Locate the cell with the specified text and output its (X, Y) center coordinate. 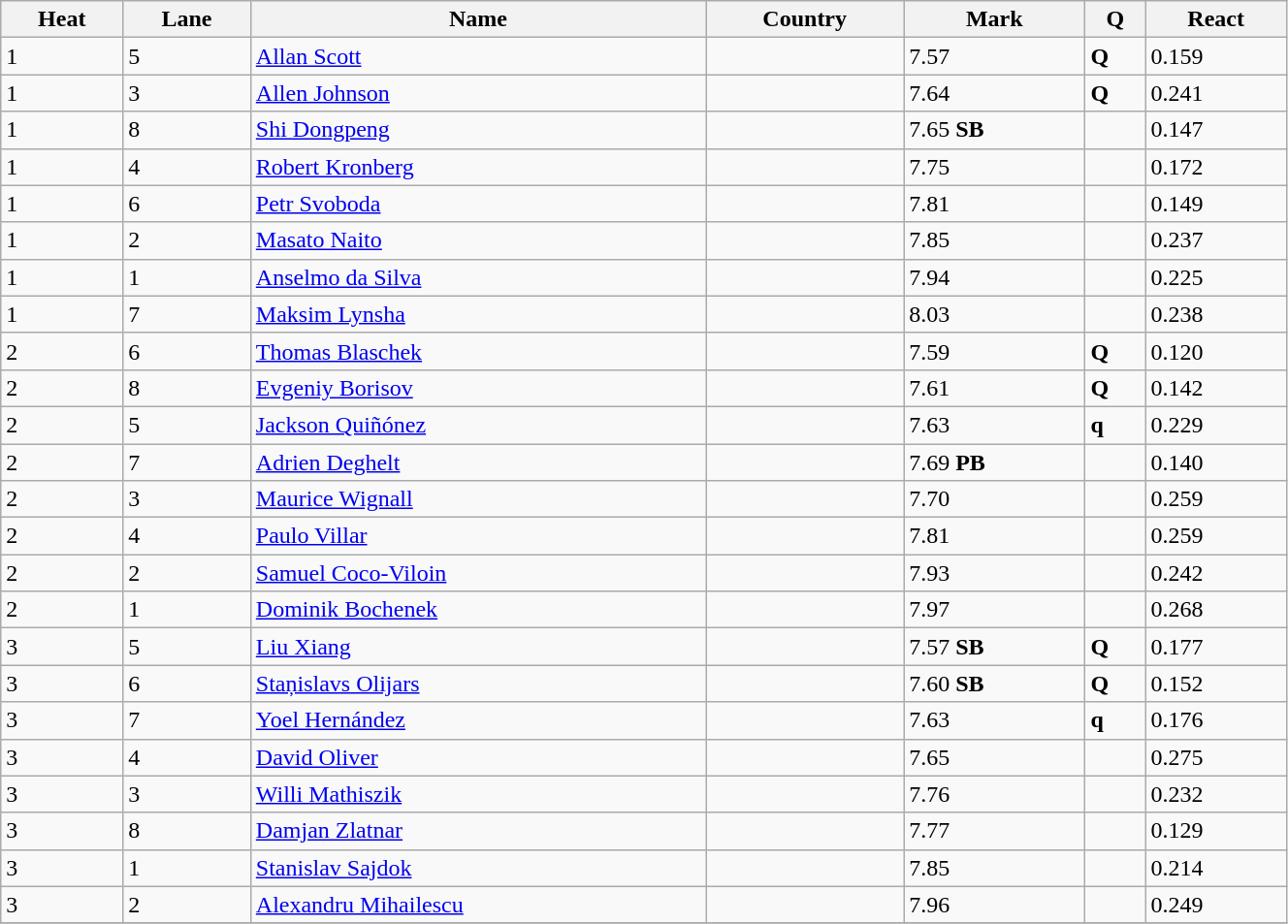
Masato Naito (477, 240)
7.59 (995, 351)
0.172 (1216, 167)
Jackson Quiñónez (477, 425)
Liu Xiang (477, 647)
Country (805, 19)
Allan Scott (477, 56)
7.93 (995, 573)
8.03 (995, 314)
Lane (187, 19)
Allen Johnson (477, 93)
7.57 SB (995, 647)
0.120 (1216, 351)
Heat (62, 19)
7.77 (995, 831)
React (1216, 19)
Adrien Deghelt (477, 462)
7.75 (995, 167)
7.65 SB (995, 130)
0.237 (1216, 240)
0.242 (1216, 573)
David Oliver (477, 757)
0.129 (1216, 831)
0.238 (1216, 314)
Willi Mathiszik (477, 794)
7.64 (995, 93)
Alexandru Mihailescu (477, 905)
7.57 (995, 56)
0.249 (1216, 905)
0.140 (1216, 462)
7.61 (995, 388)
Maurice Wignall (477, 499)
Evgeniy Borisov (477, 388)
0.275 (1216, 757)
Shi Dongpeng (477, 130)
7.94 (995, 277)
7.70 (995, 499)
7.69 PB (995, 462)
0.229 (1216, 425)
0.232 (1216, 794)
Anselmo da Silva (477, 277)
0.214 (1216, 868)
Thomas Blaschek (477, 351)
Paulo Villar (477, 536)
Robert Kronberg (477, 167)
0.152 (1216, 684)
0.159 (1216, 56)
Mark (995, 19)
7.97 (995, 610)
7.76 (995, 794)
0.177 (1216, 647)
0.147 (1216, 130)
Name (477, 19)
Petr Svoboda (477, 204)
0.268 (1216, 610)
0.149 (1216, 204)
0.241 (1216, 93)
Dominik Bochenek (477, 610)
Maksim Lynsha (477, 314)
7.60 SB (995, 684)
Stanislav Sajdok (477, 868)
Damjan Zlatnar (477, 831)
Yoel Hernández (477, 720)
7.65 (995, 757)
0.225 (1216, 277)
0.142 (1216, 388)
Staņislavs Olijars (477, 684)
Samuel Coco-Viloin (477, 573)
7.96 (995, 905)
0.176 (1216, 720)
